From the cell containing the given text, extract its center point as [x, y] coordinate. 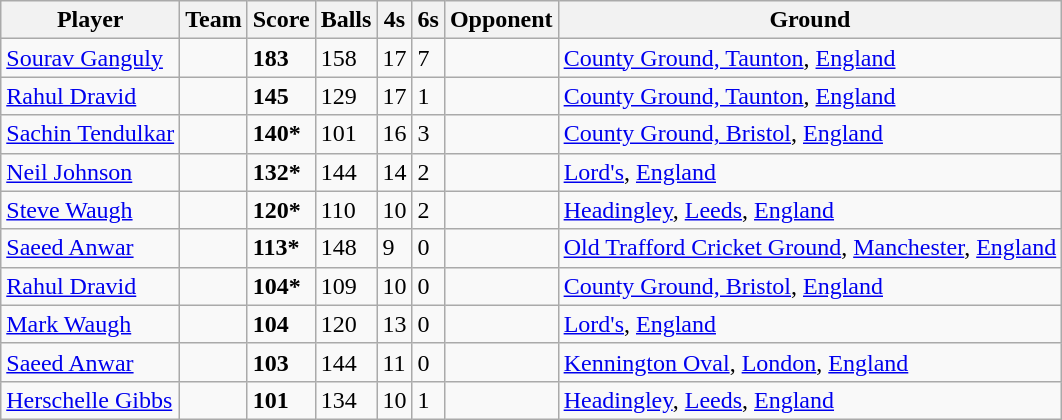
132* [281, 172]
7 [428, 58]
Ground [810, 20]
Steve Waugh [90, 210]
6s [428, 20]
158 [346, 58]
11 [394, 362]
14 [394, 172]
148 [346, 248]
113* [281, 248]
3 [428, 134]
Score [281, 20]
140* [281, 134]
Neil Johnson [90, 172]
145 [281, 96]
4s [394, 20]
9 [394, 248]
Player [90, 20]
13 [394, 324]
Old Trafford Cricket Ground, Manchester, England [810, 248]
109 [346, 286]
110 [346, 210]
Mark Waugh [90, 324]
120* [281, 210]
Balls [346, 20]
104* [281, 286]
120 [346, 324]
Team [214, 20]
103 [281, 362]
129 [346, 96]
Sourav Ganguly [90, 58]
183 [281, 58]
104 [281, 324]
Sachin Tendulkar [90, 134]
134 [346, 400]
16 [394, 134]
Herschelle Gibbs [90, 400]
Kennington Oval, London, England [810, 362]
Opponent [501, 20]
